Scan for the cell matching the given text and deliver its (X, Y) coordinate at center. 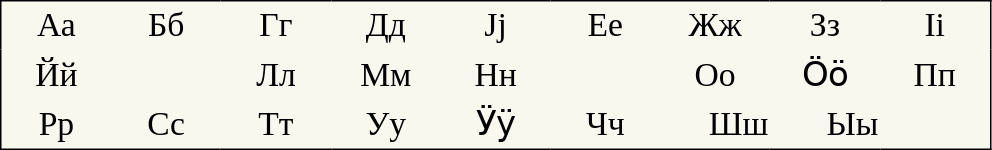
Шш (715, 124)
Йй (56, 75)
Пп (936, 75)
Бб (166, 26)
Тт (276, 124)
Oo (715, 75)
Мм (386, 75)
Ыы (825, 124)
Уу (386, 124)
Лл (276, 75)
Гг (276, 26)
Аа (56, 26)
Дд (386, 26)
Чч (605, 124)
Ii (936, 26)
Ее (605, 26)
Рр (56, 124)
Ӱӱ (496, 124)
Jj (496, 26)
Зз (825, 26)
Нн (496, 75)
Сс (166, 124)
Ӧӧ (825, 75)
Жж (715, 26)
